Provide the (X, Y) coordinate of the cell's center where the given text is located.  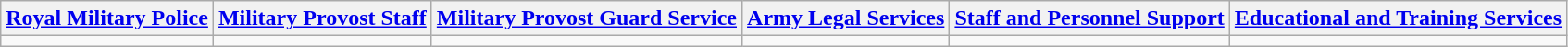
Army Legal Services (846, 18)
Military Provost Guard Service (587, 18)
Educational and Training Services (1398, 18)
Staff and Personnel Support (1089, 18)
Military Provost Staff (322, 18)
Royal Military Police (107, 18)
